Scan for the cell matching the given text and deliver its (X, Y) coordinate at center. 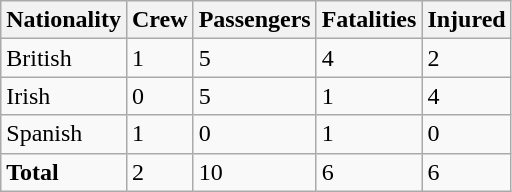
Nationality (64, 20)
10 (254, 172)
Fatalities (369, 20)
Spanish (64, 134)
Irish (64, 96)
Injured (466, 20)
Crew (160, 20)
Passengers (254, 20)
British (64, 58)
Total (64, 172)
